Capture the cell that displays the provided text and extract its (x, y) central coordinate. 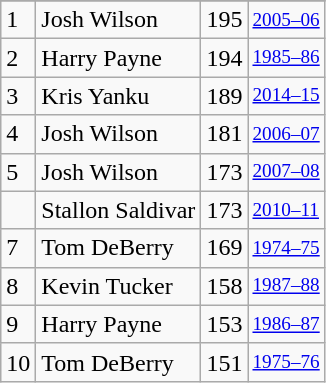
1985–86 (286, 58)
2006–07 (286, 134)
2 (18, 58)
2014–15 (286, 96)
195 (224, 20)
2010–11 (286, 210)
8 (18, 286)
153 (224, 324)
158 (224, 286)
1975–76 (286, 362)
169 (224, 248)
9 (18, 324)
2005–06 (286, 20)
5 (18, 172)
189 (224, 96)
3 (18, 96)
7 (18, 248)
Kevin Tucker (118, 286)
1986–87 (286, 324)
194 (224, 58)
1974–75 (286, 248)
181 (224, 134)
2007–08 (286, 172)
1987–88 (286, 286)
151 (224, 362)
1 (18, 20)
Stallon Saldivar (118, 210)
4 (18, 134)
10 (18, 362)
Kris Yanku (118, 96)
